Capture the cell that displays the provided text and extract its [x, y] central coordinate. 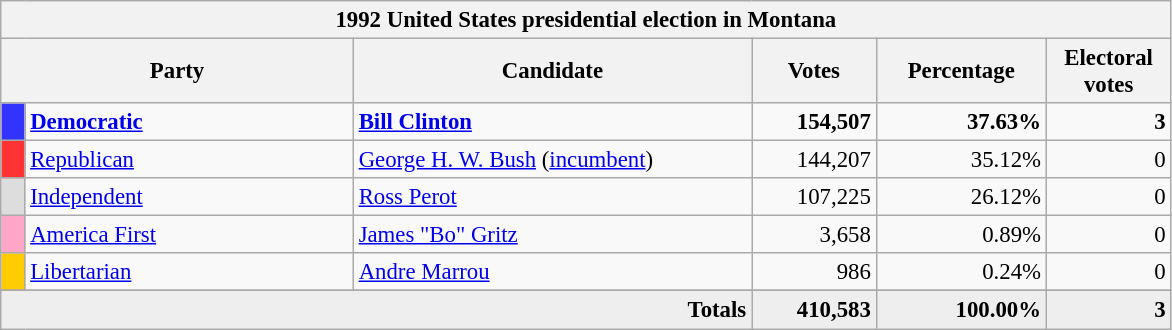
0.24% [961, 273]
Percentage [961, 72]
35.12% [961, 160]
James "Bo" Gritz [552, 235]
Independent [189, 197]
1992 United States presidential election in Montana [586, 20]
107,225 [814, 197]
George H. W. Bush (incumbent) [552, 160]
26.12% [961, 197]
Democratic [189, 122]
0.89% [961, 235]
154,507 [814, 122]
37.63% [961, 122]
Ross Perot [552, 197]
America First [189, 235]
Party [178, 72]
Votes [814, 72]
410,583 [814, 310]
Bill Clinton [552, 122]
986 [814, 273]
Libertarian [189, 273]
Electoral votes [1108, 72]
Andre Marrou [552, 273]
3,658 [814, 235]
Candidate [552, 72]
144,207 [814, 160]
Republican [189, 160]
Totals [376, 310]
100.00% [961, 310]
